Scan for the cell matching the given text and deliver its (X, Y) coordinate at center. 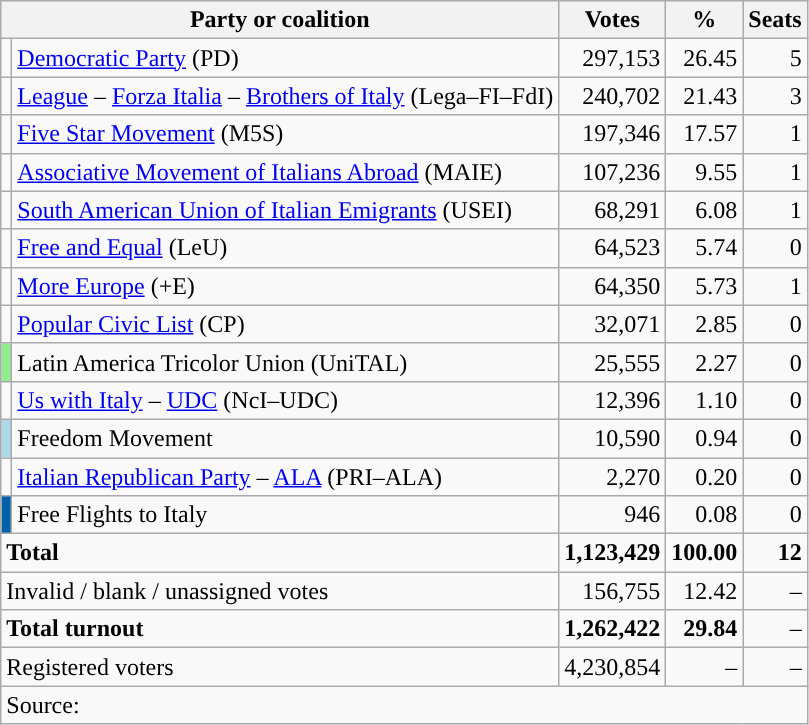
12.42 (704, 591)
0.94 (704, 438)
Total turnout (280, 629)
Associative Movement of Italians Abroad (MAIE) (286, 172)
12,396 (612, 400)
Democratic Party (PD) (286, 58)
0.20 (704, 477)
1,262,422 (612, 629)
25,555 (612, 362)
5.74 (704, 248)
Italian Republican Party – ALA (PRI–ALA) (286, 477)
10,590 (612, 438)
0.08 (704, 515)
1.10 (704, 400)
1,123,429 (612, 553)
240,702 (612, 96)
Party or coalition (280, 20)
68,291 (612, 210)
3 (775, 96)
100.00 (704, 553)
Total (280, 553)
12 (775, 553)
26.45 (704, 58)
4,230,854 (612, 667)
Invalid / blank / unassigned votes (280, 591)
Five Star Movement (M5S) (286, 134)
Seats (775, 20)
Freedom Movement (286, 438)
2.27 (704, 362)
South American Union of Italian Emigrants (USEI) (286, 210)
64,350 (612, 286)
29.84 (704, 629)
17.57 (704, 134)
946 (612, 515)
107,236 (612, 172)
Free Flights to Italy (286, 515)
League – Forza Italia – Brothers of Italy (Lega–FI–FdI) (286, 96)
2.85 (704, 324)
5.73 (704, 286)
64,523 (612, 248)
297,153 (612, 58)
Registered voters (280, 667)
Source: (404, 705)
Popular Civic List (CP) (286, 324)
156,755 (612, 591)
% (704, 20)
Free and Equal (LeU) (286, 248)
197,346 (612, 134)
21.43 (704, 96)
32,071 (612, 324)
Us with Italy – UDC (NcI–UDC) (286, 400)
More Europe (+E) (286, 286)
Votes (612, 20)
5 (775, 58)
2,270 (612, 477)
9.55 (704, 172)
6.08 (704, 210)
Latin America Tricolor Union (UniTAL) (286, 362)
